Search for the cell housing the specified text and yield its [x, y] center coordinate. 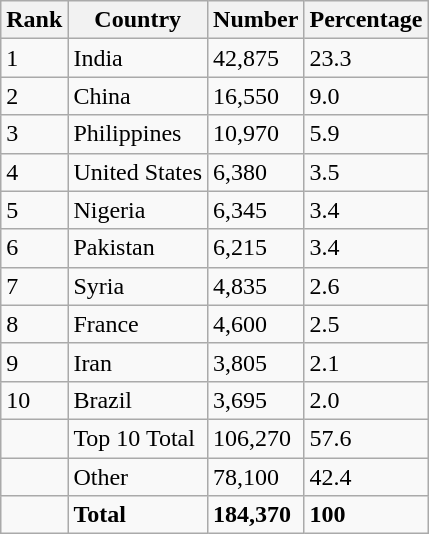
10,970 [256, 134]
184,370 [256, 515]
6,380 [256, 172]
3.5 [366, 172]
Percentage [366, 20]
4 [34, 172]
3 [34, 134]
10 [34, 400]
4,835 [256, 286]
Pakistan [138, 248]
Syria [138, 286]
3,695 [256, 400]
4,600 [256, 324]
2.5 [366, 324]
India [138, 58]
Total [138, 515]
8 [34, 324]
Nigeria [138, 210]
Rank [34, 20]
3,805 [256, 362]
6,215 [256, 248]
1 [34, 58]
Country [138, 20]
106,270 [256, 438]
5 [34, 210]
Iran [138, 362]
2.0 [366, 400]
6,345 [256, 210]
78,100 [256, 477]
16,550 [256, 96]
United States [138, 172]
2 [34, 96]
Brazil [138, 400]
Top 10 Total [138, 438]
100 [366, 515]
Number [256, 20]
42,875 [256, 58]
Philippines [138, 134]
France [138, 324]
42.4 [366, 477]
7 [34, 286]
57.6 [366, 438]
9.0 [366, 96]
23.3 [366, 58]
9 [34, 362]
5.9 [366, 134]
Other [138, 477]
China [138, 96]
2.6 [366, 286]
6 [34, 248]
2.1 [366, 362]
